Detect which cell encompasses the target text, then output its [x, y] center coordinate. 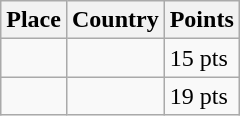
Place [34, 20]
15 pts [202, 58]
Country [115, 20]
Points [202, 20]
19 pts [202, 96]
